Provide the (x, y) coordinate of the cell's center where the given text is located.  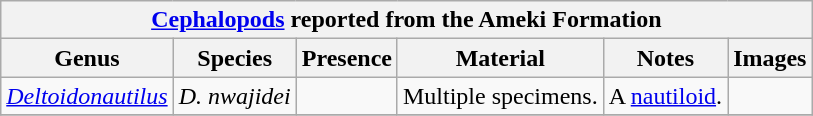
Species (234, 58)
Notes (665, 58)
Presence (346, 58)
D. nwajidei (234, 96)
Genus (87, 58)
A nautiloid. (665, 96)
Images (770, 58)
Multiple specimens. (500, 96)
Cephalopods reported from the Ameki Formation (406, 20)
Deltoidonautilus (87, 96)
Material (500, 58)
